Find where the given text appears and provide that cell's center as [x, y] coordinate. 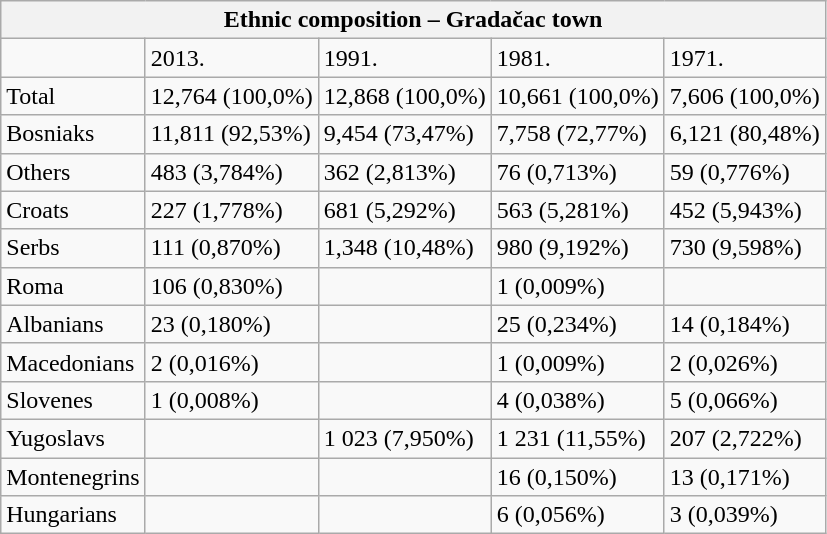
483 (3,784%) [232, 172]
Others [73, 172]
13 (0,171%) [744, 477]
207 (2,722%) [744, 438]
106 (0,830%) [232, 286]
6,121 (80,48%) [744, 134]
Bosniaks [73, 134]
362 (2,813%) [404, 172]
Slovenes [73, 400]
11,811 (92,53%) [232, 134]
1971. [744, 58]
9,454 (73,47%) [404, 134]
14 (0,184%) [744, 324]
2 (0,016%) [232, 362]
Croats [73, 210]
23 (0,180%) [232, 324]
Roma [73, 286]
1 231 (11,55%) [578, 438]
452 (5,943%) [744, 210]
730 (9,598%) [744, 248]
227 (1,778%) [232, 210]
980 (9,192%) [578, 248]
6 (0,056%) [578, 515]
1 (0,008%) [232, 400]
2013. [232, 58]
563 (5,281%) [578, 210]
10,661 (100,0%) [578, 96]
12,764 (100,0%) [232, 96]
Yugoslavs [73, 438]
25 (0,234%) [578, 324]
Total [73, 96]
Hungarians [73, 515]
76 (0,713%) [578, 172]
Serbs [73, 248]
Macedonians [73, 362]
3 (0,039%) [744, 515]
7,758 (72,77%) [578, 134]
5 (0,066%) [744, 400]
59 (0,776%) [744, 172]
1,348 (10,48%) [404, 248]
111 (0,870%) [232, 248]
1991. [404, 58]
Albanians [73, 324]
4 (0,038%) [578, 400]
Montenegrins [73, 477]
7,606 (100,0%) [744, 96]
2 (0,026%) [744, 362]
681 (5,292%) [404, 210]
Ethnic composition – Gradačac town [414, 20]
1 023 (7,950%) [404, 438]
16 (0,150%) [578, 477]
12,868 (100,0%) [404, 96]
1981. [578, 58]
